Return [X, Y] of the center of cell containing provided text 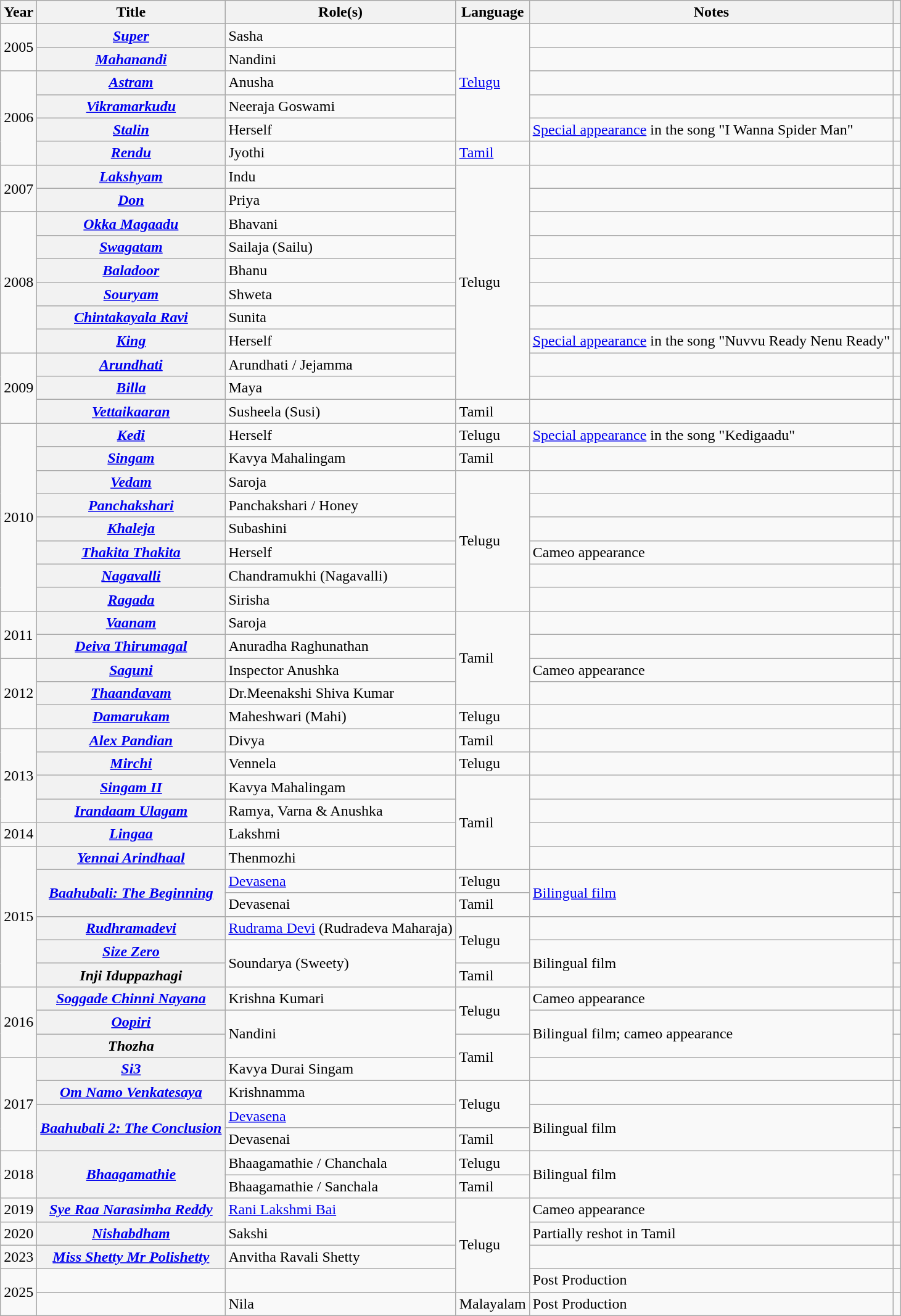
2019 [19, 1210]
2014 [19, 834]
Mahanandi [131, 59]
2017 [19, 1104]
Panchakshari [131, 505]
Lakshyam [131, 176]
Sunita [340, 318]
Title [131, 12]
Special appearance in the song "I Wanna Spider Man" [711, 130]
Special appearance in the song "Kedigaadu" [711, 435]
Damarukam [131, 717]
Anuradha Raghunathan [340, 646]
Ragada [131, 599]
Nila [340, 1304]
Souryam [131, 294]
Bhavani [340, 223]
Irandaam Ulagam [131, 811]
Krishna Kumari [340, 998]
Dr.Meenakshi Shiva Kumar [340, 693]
Malayalam [492, 1304]
2025 [19, 1292]
Baahubali: The Beginning [131, 893]
Swagatam [131, 247]
Sirisha [340, 599]
2015 [19, 916]
Soundarya (Sweety) [340, 963]
Size Zero [131, 951]
Divya [340, 740]
Notes [711, 12]
Sailaja (Sailu) [340, 247]
Vedam [131, 482]
Vikramarkudu [131, 106]
Year [19, 12]
Singam [131, 458]
Bhaagamathie / Sanchala [340, 1186]
Bhanu [340, 270]
Partially reshot in Tamil [711, 1233]
Special appearance in the song "Nuvvu Ready Nenu Ready" [711, 341]
2018 [19, 1175]
Deiva Thirumagal [131, 646]
Nagavalli [131, 576]
Susheela (Susi) [340, 412]
Inji Iduppazhagi [131, 975]
Vennela [340, 764]
Inspector Anushka [340, 669]
2006 [19, 118]
Arundhati [131, 365]
Maya [340, 388]
Vettaikaaran [131, 412]
Yennai Arindhaal [131, 858]
Kavya Durai Singam [340, 1069]
2008 [19, 282]
Indu [340, 176]
Krishnamma [340, 1093]
Ramya, Varna & Anushka [340, 811]
2013 [19, 776]
2009 [19, 388]
Vaanam [131, 623]
Thenmozhi [340, 858]
Panchakshari / Honey [340, 505]
2011 [19, 634]
Singam II [131, 787]
Bhaagamathie / Chanchala [340, 1163]
2023 [19, 1257]
Maheshwari (Mahi) [340, 717]
Sasha [340, 36]
Om Namo Venkatesaya [131, 1093]
2012 [19, 693]
Language [492, 12]
Nishabdham [131, 1233]
Alex Pandian [131, 740]
Bilingual film; cameo appearance [711, 1033]
Rudrama Devi (Rudradeva Maharaja) [340, 928]
Lingaa [131, 834]
Astram [131, 83]
Thozha [131, 1046]
Role(s) [340, 12]
Oopiri [131, 1022]
Neeraja Goswami [340, 106]
Anusha [340, 83]
Baladoor [131, 270]
Billa [131, 388]
2016 [19, 1022]
2020 [19, 1233]
Thaandavam [131, 693]
Si3 [131, 1069]
Priya [340, 200]
Sakshi [340, 1233]
Soggade Chinni Nayana [131, 998]
Chintakayala Ravi [131, 318]
Rudhramadevi [131, 928]
Thakita Thakita [131, 552]
Arundhati / Jejamma [340, 365]
Sye Raa Narasimha Reddy [131, 1210]
Stalin [131, 130]
Okka Magaadu [131, 223]
Chandramukhi (Nagavalli) [340, 576]
2005 [19, 48]
Mirchi [131, 764]
Shweta [340, 294]
Kedi [131, 435]
Miss Shetty Mr Polishetty [131, 1257]
Rani Lakshmi Bai [340, 1210]
Super [131, 36]
2007 [19, 188]
Subashini [340, 529]
Don [131, 200]
Baahubali 2: The Conclusion [131, 1128]
2010 [19, 517]
Khaleja [131, 529]
Anvitha Ravali Shetty [340, 1257]
King [131, 341]
Bhaagamathie [131, 1175]
Saguni [131, 669]
Jyothi [340, 153]
Lakshmi [340, 834]
Rendu [131, 153]
